Find where the given text appears and provide that cell's center as [X, Y] coordinate. 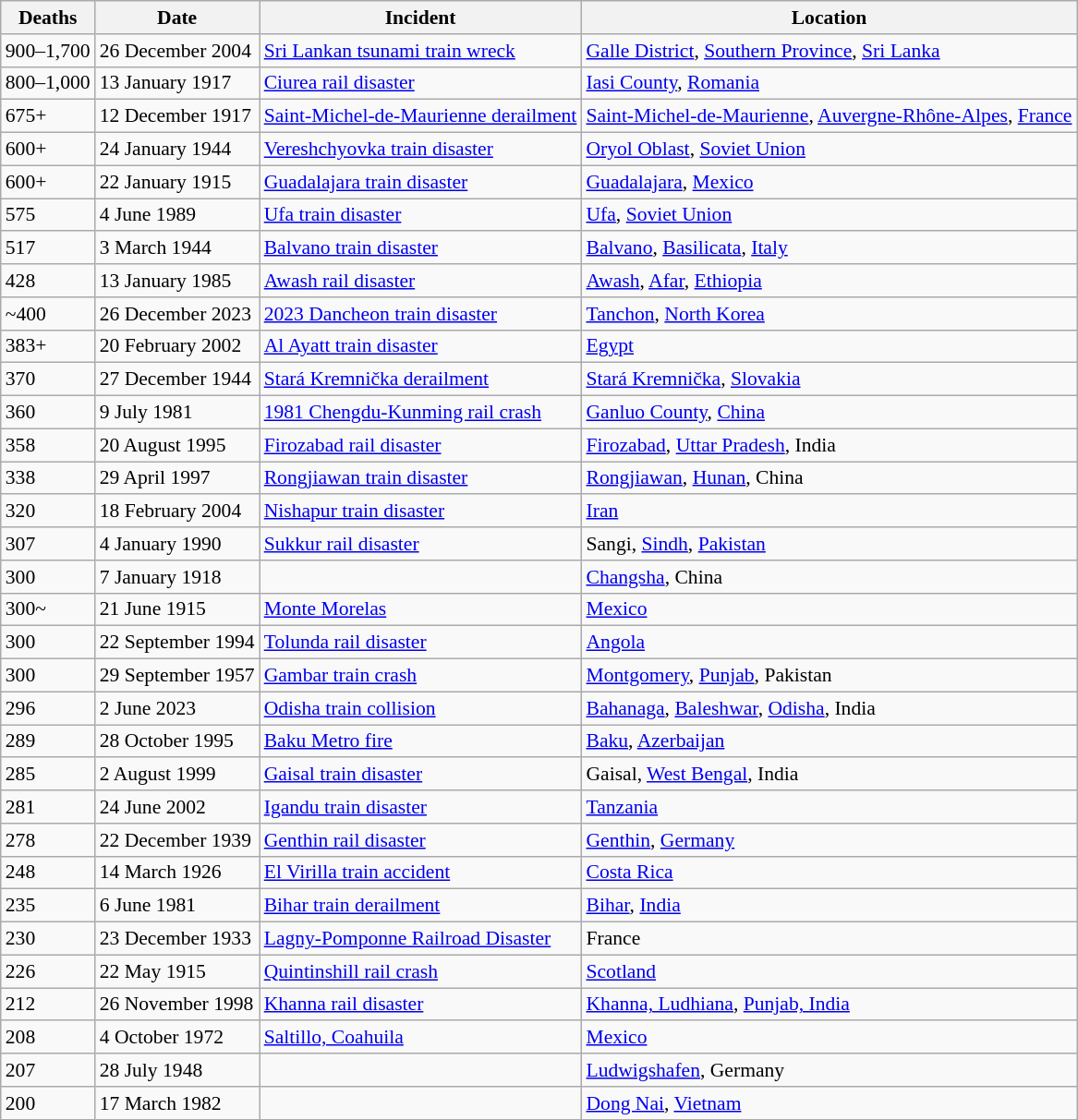
Baku Metro fire [421, 741]
296 [48, 708]
Deaths [48, 18]
Egypt [829, 346]
29 September 1957 [177, 676]
2 August 1999 [177, 775]
Baku, Azerbaijan [829, 741]
281 [48, 807]
17 March 1982 [177, 1103]
Firozabad, Uttar Pradesh, India [829, 445]
Genthin rail disaster [421, 840]
Stará Kremnička derailment [421, 379]
Vereshchyovka train disaster [421, 150]
Lagny-Pomponne Railroad Disaster [421, 939]
24 January 1944 [177, 150]
Gaisal train disaster [421, 775]
383+ [48, 346]
Ufa, Soviet Union [829, 215]
Angola [829, 643]
575 [48, 215]
Balvano train disaster [421, 248]
Bihar train derailment [421, 906]
Iasi County, Romania [829, 83]
22 December 1939 [177, 840]
Dong Nai, Vietnam [829, 1103]
14 March 1926 [177, 873]
Khanna, Ludhiana, Punjab, India [829, 1005]
Guadalajara, Mexico [829, 182]
307 [48, 544]
200 [48, 1103]
El Virilla train accident [421, 873]
235 [48, 906]
3 March 1944 [177, 248]
338 [48, 478]
26 December 2023 [177, 314]
370 [48, 379]
Date [177, 18]
Odisha train collision [421, 708]
Changsha, China [829, 577]
Stará Kremnička, Slovakia [829, 379]
Monte Morelas [421, 609]
Montgomery, Punjab, Pakistan [829, 676]
800–1,000 [48, 83]
Saint-Michel-de-Maurienne derailment [421, 116]
Ludwigshafen, Germany [829, 1070]
Ganluo County, China [829, 413]
360 [48, 413]
26 November 1998 [177, 1005]
Bihar, India [829, 906]
6 June 1981 [177, 906]
230 [48, 939]
Rongjiawan train disaster [421, 478]
22 May 1915 [177, 971]
320 [48, 512]
22 September 1994 [177, 643]
Ciurea rail disaster [421, 83]
Sri Lankan tsunami train wreck [421, 51]
13 January 1985 [177, 281]
289 [48, 741]
Balvano, Basilicata, Italy [829, 248]
Gambar train crash [421, 676]
Oryol Oblast, Soviet Union [829, 150]
9 July 1981 [177, 413]
Scotland [829, 971]
Tanchon, North Korea [829, 314]
~400 [48, 314]
Sukkur rail disaster [421, 544]
Gaisal, West Bengal, India [829, 775]
207 [48, 1070]
France [829, 939]
12 December 1917 [177, 116]
Al Ayatt train disaster [421, 346]
4 January 1990 [177, 544]
278 [48, 840]
Incident [421, 18]
28 July 1948 [177, 1070]
Rongjiawan, Hunan, China [829, 478]
Costa Rica [829, 873]
Galle District, Southern Province, Sri Lanka [829, 51]
248 [48, 873]
Sangi, Sindh, Pakistan [829, 544]
2 June 2023 [177, 708]
28 October 1995 [177, 741]
Bahanaga, Baleshwar, Odisha, India [829, 708]
Khanna rail disaster [421, 1005]
13 January 1917 [177, 83]
285 [48, 775]
300~ [48, 609]
2023 Dancheon train disaster [421, 314]
7 January 1918 [177, 577]
22 January 1915 [177, 182]
226 [48, 971]
27 December 1944 [177, 379]
Tolunda rail disaster [421, 643]
4 June 1989 [177, 215]
Saint-Michel-de-Maurienne, Auvergne-Rhône-Alpes, France [829, 116]
18 February 2004 [177, 512]
Igandu train disaster [421, 807]
4 October 1972 [177, 1038]
Quintinshill rail crash [421, 971]
212 [48, 1005]
Awash rail disaster [421, 281]
Firozabad rail disaster [421, 445]
Ufa train disaster [421, 215]
Guadalajara train disaster [421, 182]
1981 Chengdu-Kunming rail crash [421, 413]
20 August 1995 [177, 445]
208 [48, 1038]
23 December 1933 [177, 939]
358 [48, 445]
Iran [829, 512]
29 April 1997 [177, 478]
Nishapur train disaster [421, 512]
Location [829, 18]
20 February 2002 [177, 346]
21 June 1915 [177, 609]
Tanzania [829, 807]
24 June 2002 [177, 807]
Awash, Afar, Ethiopia [829, 281]
517 [48, 248]
675+ [48, 116]
Saltillo, Coahuila [421, 1038]
26 December 2004 [177, 51]
900–1,700 [48, 51]
428 [48, 281]
Genthin, Germany [829, 840]
